Find where the given text appears and provide that cell's center as (X, Y) coordinate. 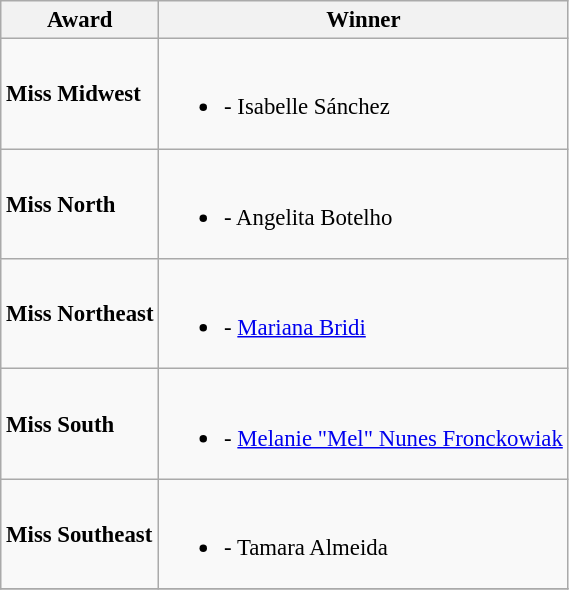
- Tamara Almeida (364, 534)
- Mariana Bridi (364, 314)
Winner (364, 20)
Miss Midwest (80, 94)
Miss Southeast (80, 534)
Award (80, 20)
Miss Northeast (80, 314)
- Angelita Botelho (364, 204)
Miss North (80, 204)
Miss South (80, 424)
- Isabelle Sánchez (364, 94)
- Melanie "Mel" Nunes Fronckowiak (364, 424)
